Identify which cell holds the provided text, then report its (x, y) central coordinate. 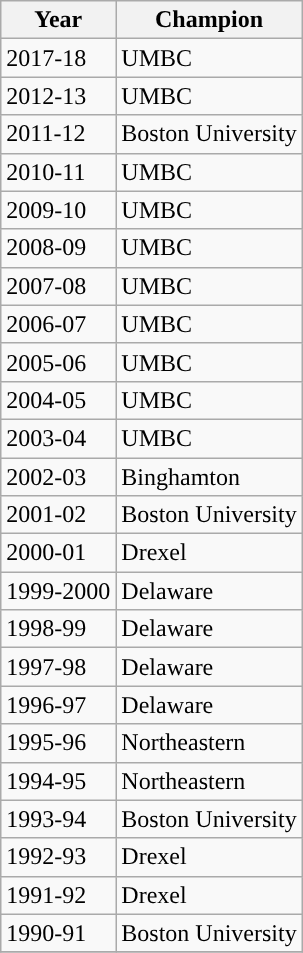
2000-01 (58, 553)
1998-99 (58, 629)
1994-95 (58, 781)
1995-96 (58, 743)
2012-13 (58, 96)
1993-94 (58, 819)
2002-03 (58, 477)
1999-2000 (58, 591)
2017-18 (58, 58)
1992-93 (58, 857)
Champion (209, 20)
2009-10 (58, 210)
2011-12 (58, 134)
2004-05 (58, 400)
2003-04 (58, 438)
2005-06 (58, 362)
2010-11 (58, 172)
2001-02 (58, 515)
2006-07 (58, 324)
1990-91 (58, 933)
Year (58, 20)
1996-97 (58, 705)
2007-08 (58, 286)
2008-09 (58, 248)
1991-92 (58, 895)
Binghamton (209, 477)
1997-98 (58, 667)
